Determine the (X, Y) coordinate at the center of the cell enclosing the given text.  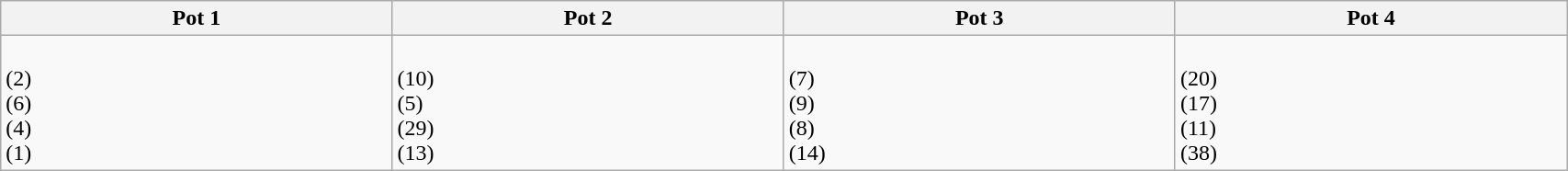
Pot 3 (979, 18)
Pot 4 (1371, 18)
(7) (9) (8) (14) (979, 103)
Pot 1 (197, 18)
(20) (17) (11) (38) (1371, 103)
(10) (5) (29) (13) (588, 103)
Pot 2 (588, 18)
(2) (6) (4) (1) (197, 103)
